Detect which cell encompasses the target text, then output its [x, y] center coordinate. 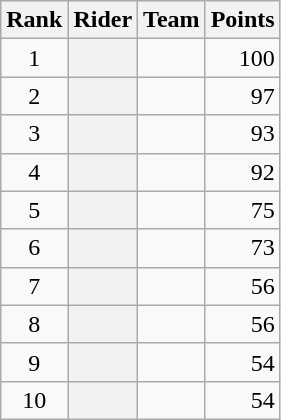
10 [34, 400]
Points [242, 20]
Team [172, 20]
92 [242, 172]
5 [34, 210]
7 [34, 286]
9 [34, 362]
97 [242, 96]
3 [34, 134]
1 [34, 58]
100 [242, 58]
6 [34, 248]
2 [34, 96]
8 [34, 324]
75 [242, 210]
Rank [34, 20]
4 [34, 172]
Rider [103, 20]
73 [242, 248]
93 [242, 134]
